Detect which cell encompasses the target text, then output its (X, Y) center coordinate. 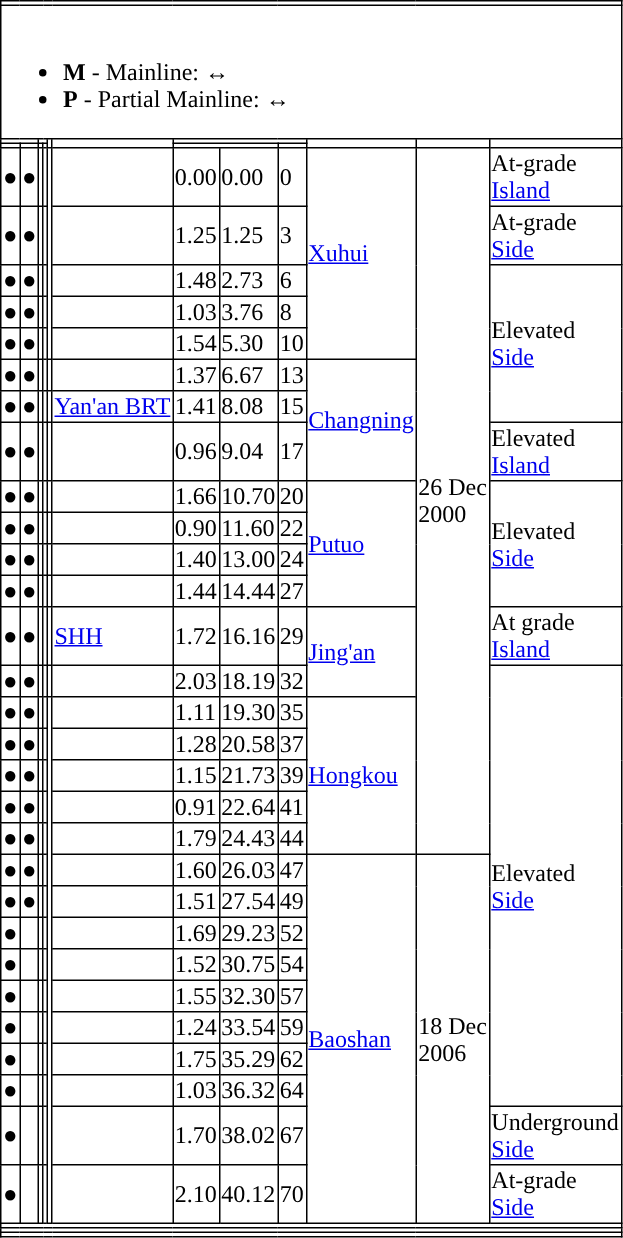
26.03 (248, 870)
24.43 (248, 839)
54 (292, 965)
40.12 (248, 1194)
1.66 (196, 497)
13 (292, 375)
39 (292, 776)
At grade Island (555, 636)
1.48 (196, 281)
3.76 (248, 312)
35.29 (248, 1059)
3 (292, 235)
47 (292, 870)
1.44 (196, 591)
Xuhui (361, 254)
11.60 (248, 528)
1.72 (196, 636)
14.44 (248, 591)
35 (292, 713)
36.32 (248, 1091)
1.75 (196, 1059)
21.73 (248, 776)
1.28 (196, 744)
1.15 (196, 776)
1.69 (196, 933)
57 (292, 996)
20.58 (248, 744)
49 (292, 902)
0 (292, 177)
1.37 (196, 375)
8.08 (248, 407)
1.41 (196, 407)
UndergroundSide (555, 1135)
M - Mainline: ↔ P - Partial Mainline: ↔ (311, 72)
22 (292, 528)
24 (292, 560)
Jing'an (361, 652)
18 Dec 2006 (452, 1038)
1.52 (196, 965)
32.30 (248, 996)
10 (292, 344)
2.73 (248, 281)
0.90 (196, 528)
1.11 (196, 713)
52 (292, 933)
18.19 (248, 681)
At-grade Island (555, 177)
41 (292, 807)
67 (292, 1135)
59 (292, 1028)
0.96 (196, 451)
32 (292, 681)
Elevated Island (555, 451)
15 (292, 407)
62 (292, 1059)
1.54 (196, 344)
5.30 (248, 344)
44 (292, 839)
Hongkou (361, 776)
38.02 (248, 1135)
9.04 (248, 451)
1.70 (196, 1135)
27.54 (248, 902)
Yan'an BRT (112, 407)
26 Dec 2000 (452, 501)
70 (292, 1194)
29 (292, 636)
17 (292, 451)
22.64 (248, 807)
1.40 (196, 560)
19.30 (248, 713)
37 (292, 744)
27 (292, 591)
6.67 (248, 375)
1.51 (196, 902)
2.03 (196, 681)
1.60 (196, 870)
29.23 (248, 933)
16.16 (248, 636)
1.79 (196, 839)
Putuo (361, 544)
33.54 (248, 1028)
1.24 (196, 1028)
Baoshan (361, 1038)
30.75 (248, 965)
20 (292, 497)
Changning (361, 420)
13.00 (248, 560)
0.91 (196, 807)
64 (292, 1091)
8 (292, 312)
1.55 (196, 996)
6 (292, 281)
10.70 (248, 497)
2.10 (196, 1194)
SHH (112, 636)
